Extract the [X, Y] coordinate from the center of the cell holding the provided text.  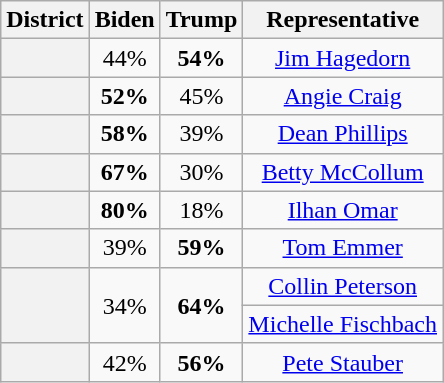
54% [202, 58]
Pete Stauber [343, 362]
Angie Craig [343, 96]
Michelle Fischbach [343, 324]
District [45, 20]
Ilhan Omar [343, 210]
Collin Peterson [343, 286]
42% [124, 362]
18% [202, 210]
67% [124, 172]
44% [124, 58]
Dean Phillips [343, 134]
Representative [343, 20]
34% [124, 305]
Trump [202, 20]
Betty McCollum [343, 172]
80% [124, 210]
56% [202, 362]
Biden [124, 20]
45% [202, 96]
58% [124, 134]
Jim Hagedorn [343, 58]
Tom Emmer [343, 248]
30% [202, 172]
59% [202, 248]
52% [124, 96]
64% [202, 305]
